Scan for the cell matching the given text and deliver its (x, y) coordinate at center. 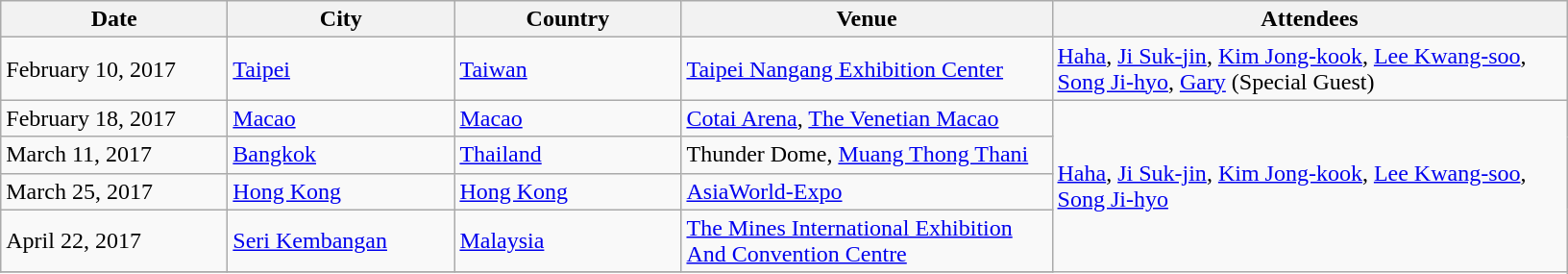
Bangkok (341, 155)
Country (568, 19)
Taipei Nangang Exhibition Center (867, 69)
Thunder Dome, Muang Thong Thani (867, 155)
Haha, Ji Suk-jin, Kim Jong-kook, Lee Kwang-soo, Song Ji-hyo (1310, 187)
March 11, 2017 (114, 155)
February 18, 2017 (114, 118)
AsiaWorld-Expo (867, 191)
Taiwan (568, 69)
April 22, 2017 (114, 240)
Haha, Ji Suk-jin, Kim Jong-kook, Lee Kwang-soo, Song Ji-hyo, Gary (Special Guest) (1310, 69)
March 25, 2017 (114, 191)
Date (114, 19)
Thailand (568, 155)
Malaysia (568, 240)
Seri Kembangan (341, 240)
City (341, 19)
Cotai Arena, The Venetian Macao (867, 118)
February 10, 2017 (114, 69)
The Mines International Exhibition And Convention Centre (867, 240)
Taipei (341, 69)
Attendees (1310, 19)
Venue (867, 19)
